Scan for the cell matching the given text and deliver its [X, Y] coordinate at center. 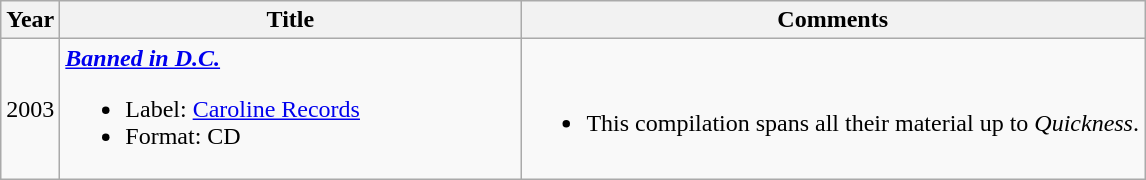
Comments [833, 20]
Banned in D.C.Label: Caroline RecordsFormat: CD [290, 109]
2003 [30, 109]
Year [30, 20]
This compilation spans all their material up to Quickness. [833, 109]
Title [290, 20]
